Return the (X, Y) coordinate for the center point of the cell that contains the specified text.  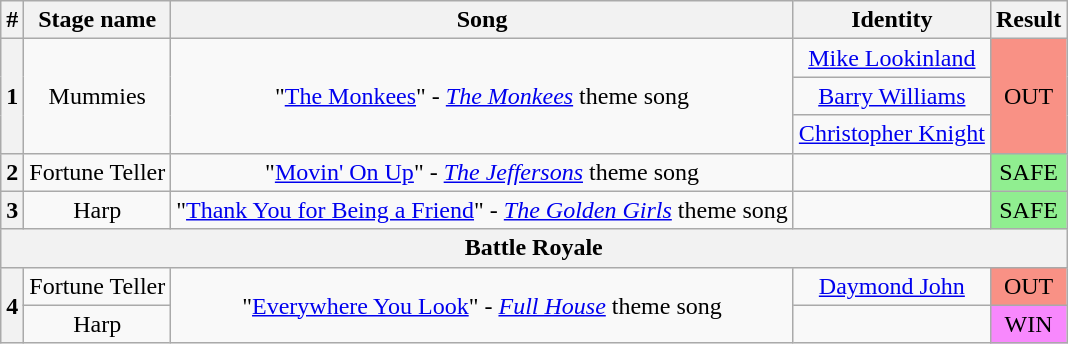
Song (482, 20)
# (12, 20)
Christopher Knight (892, 134)
Daymond John (892, 286)
"Movin' On Up" - The Jeffersons theme song (482, 172)
4 (12, 305)
Mike Lookinland (892, 58)
"Thank You for Being a Friend" - The Golden Girls theme song (482, 210)
1 (12, 96)
Barry Williams (892, 96)
"The Monkees" - The Monkees theme song (482, 96)
Result (1028, 20)
WIN (1028, 324)
Battle Royale (534, 248)
Mummies (98, 96)
"Everywhere You Look" - Full House theme song (482, 305)
Stage name (98, 20)
2 (12, 172)
Identity (892, 20)
3 (12, 210)
